From the cell containing the given text, extract its center point as [X, Y] coordinate. 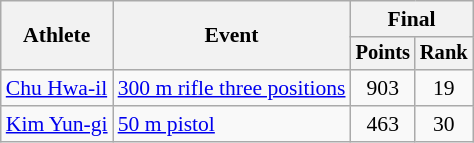
Chu Hwa-il [57, 88]
Event [232, 36]
Points [383, 54]
Rank [444, 54]
19 [444, 88]
Athlete [57, 36]
Kim Yun-gi [57, 124]
50 m pistol [232, 124]
30 [444, 124]
Final [412, 19]
300 m rifle three positions [232, 88]
903 [383, 88]
463 [383, 124]
